For the text-containing cell, return its midpoint in [X, Y] coordinate format. 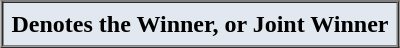
Denotes the Winner, or Joint Winner [200, 24]
